Scan for the cell matching the given text and deliver its [x, y] coordinate at center. 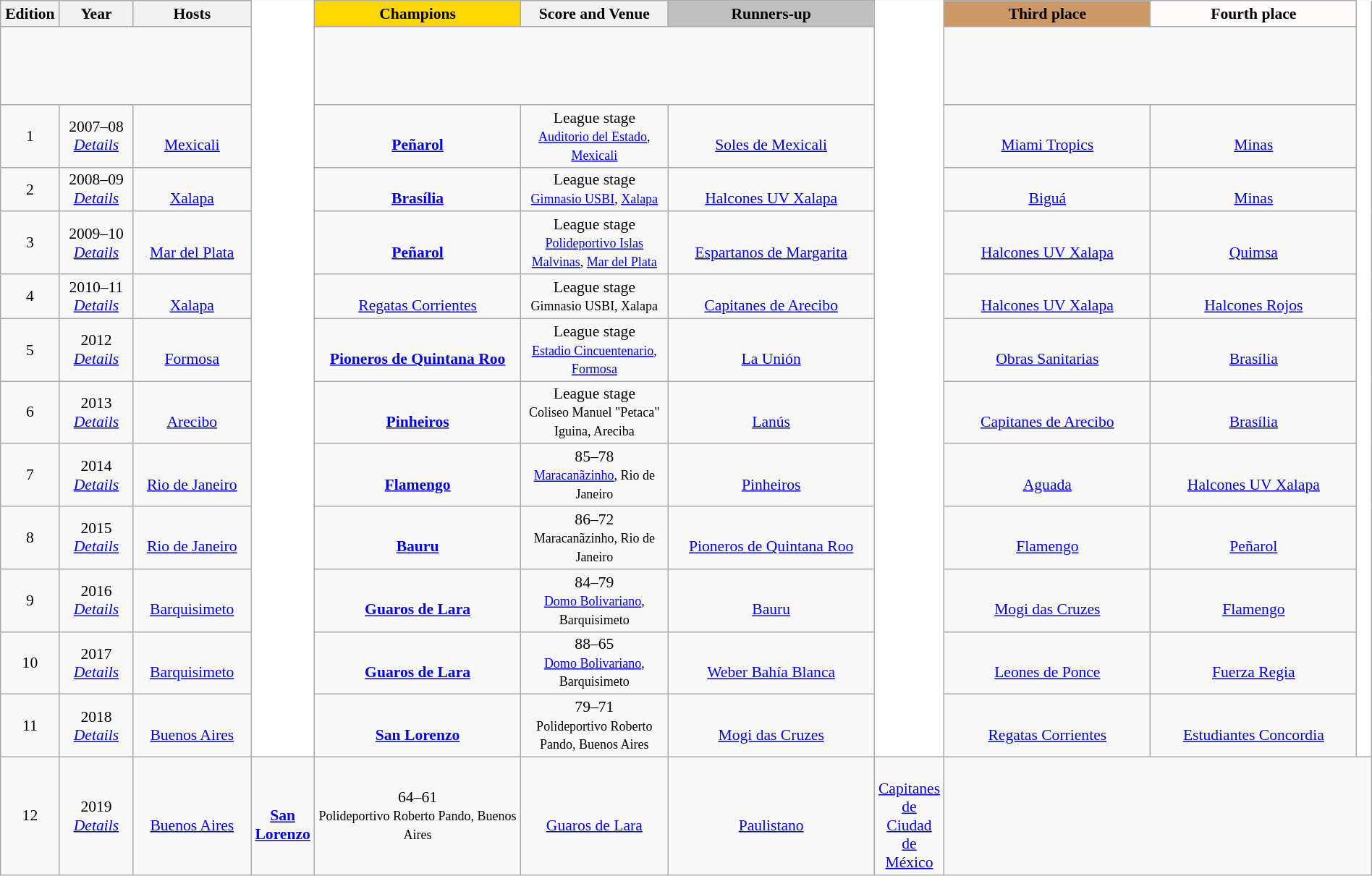
5 [30, 350]
Biguá [1048, 190]
Runners-up [771, 14]
12 [30, 816]
Soles de Mexicali [771, 136]
2 [30, 190]
League stageGimnasio USBI, Xalapa [595, 190]
Weber Bahía Blanca [771, 663]
7 [30, 476]
4 [30, 297]
Miami Tropics [1048, 136]
2019Details [96, 816]
Fourth place [1253, 14]
Formosa [192, 350]
2008–09Details [96, 190]
2018Details [96, 726]
Quimsa [1253, 243]
2013Details [96, 412]
79–71 Polideportivo Roberto Pando, Buenos Aires [595, 726]
2007–08Details [96, 136]
86–72 Maracanãzinho, Rio de Janeiro [595, 538]
2014Details [96, 476]
Halcones Rojos [1253, 297]
Espartanos de Margarita [771, 243]
3 [30, 243]
Leones de Ponce [1048, 663]
League stage Gimnasio USBI, Xalapa [595, 297]
La Unión [771, 350]
2010–11Details [96, 297]
2015Details [96, 538]
11 [30, 726]
Arecibo [192, 412]
Capitanes de Ciudad de México [909, 816]
Paulistano [771, 816]
84–79Domo Bolivariano, Barquisimeto [595, 600]
Edition [30, 14]
League stageEstadio Cincuentenario, Formosa [595, 350]
85–78Maracanãzinho, Rio de Janeiro [595, 476]
2016Details [96, 600]
Third place [1048, 14]
Hosts [192, 14]
1 [30, 136]
League stagePolideportivo Islas Malvinas, Mar del Plata [595, 243]
6 [30, 412]
64–61 Polideportivo Roberto Pando, Buenos Aires [418, 816]
League stage Coliseo Manuel "Petaca" Iguina, Areciba [595, 412]
Mexicali [192, 136]
Fuerza Regia [1253, 663]
9 [30, 600]
2012Details [96, 350]
Lanús [771, 412]
Mar del Plata [192, 243]
2009–10Details [96, 243]
Estudiantes Concordia [1253, 726]
8 [30, 538]
Year [96, 14]
2017Details [96, 663]
Obras Sanitarias [1048, 350]
Score and Venue [595, 14]
League stageAuditorio del Estado, Mexicali [595, 136]
Aguada [1048, 476]
88–65Domo Bolivariano, Barquisimeto [595, 663]
Champions [418, 14]
10 [30, 663]
